Locate the cell with the specified text and output its [X, Y] center coordinate. 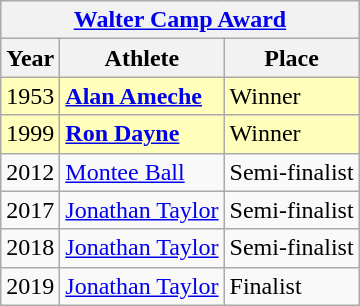
2017 [30, 210]
Year [30, 58]
Montee Ball [142, 172]
Ron Dayne [142, 134]
2012 [30, 172]
Walter Camp Award [180, 20]
1953 [30, 96]
Finalist [292, 286]
2019 [30, 286]
2018 [30, 248]
Place [292, 58]
1999 [30, 134]
Alan Ameche [142, 96]
Athlete [142, 58]
